For the text-containing cell, return its midpoint in [X, Y] coordinate format. 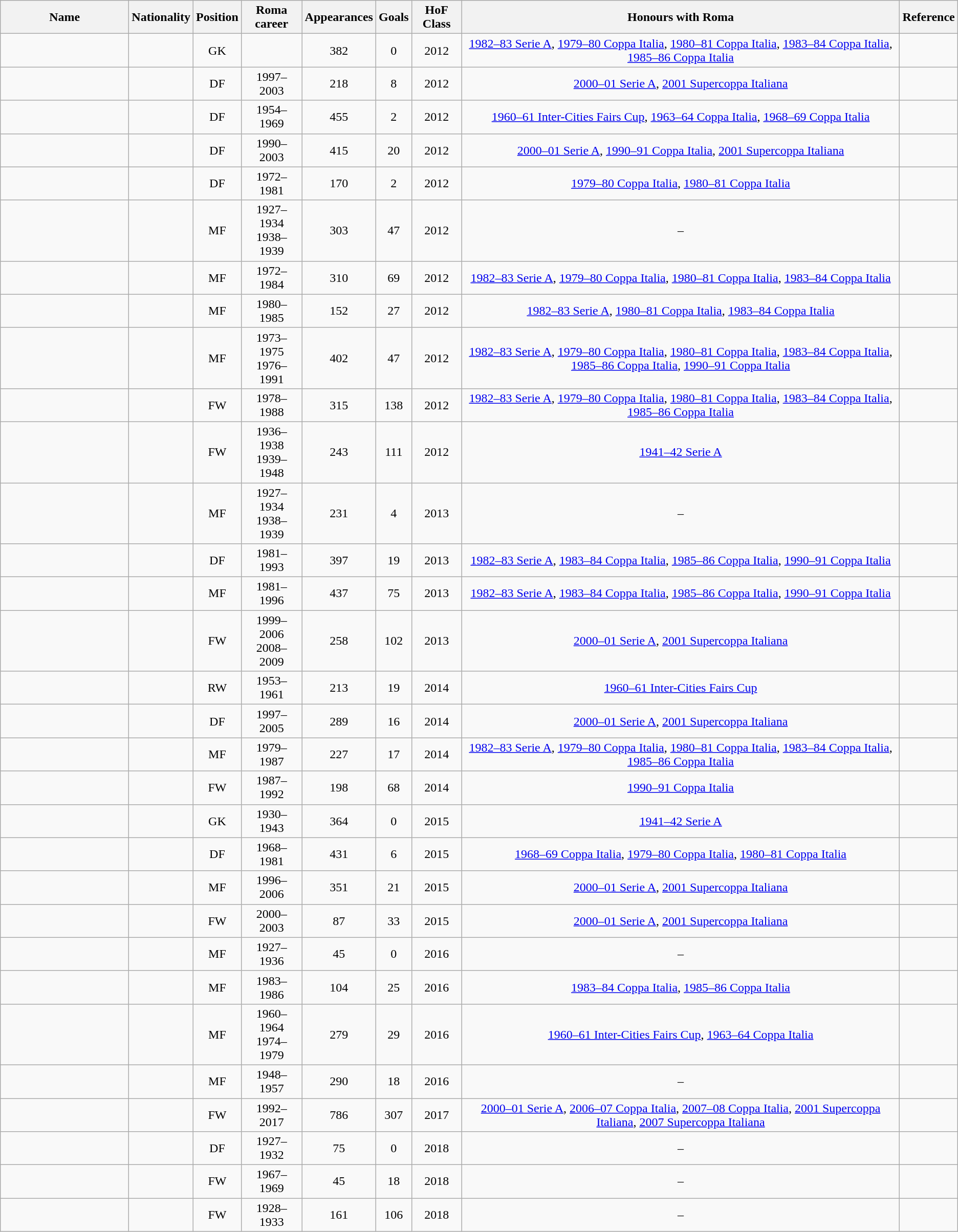
198 [339, 788]
1990–91 Coppa Italia [681, 788]
Nationality [161, 17]
8 [394, 84]
1953–1961 [271, 688]
HoF Class [437, 17]
152 [339, 311]
1936–19381939–1948 [271, 452]
2017 [437, 1114]
69 [394, 277]
1954–1969 [271, 117]
170 [339, 183]
1979–1987 [271, 754]
397 [339, 561]
290 [339, 1082]
20 [394, 150]
68 [394, 788]
218 [339, 84]
106 [394, 1215]
1999–20062008–2009 [271, 641]
1996–2006 [271, 887]
2000–01 Serie A, 1990–91 Coppa Italia, 2001 Supercoppa Italiana [681, 150]
Goals [394, 17]
161 [339, 1215]
16 [394, 721]
1990–2003 [271, 150]
87 [339, 921]
1972–1984 [271, 277]
1978–1988 [271, 405]
25 [394, 987]
1968–69 Coppa Italia, 1979–80 Coppa Italia, 1980–81 Coppa Italia [681, 854]
4 [394, 514]
213 [339, 688]
Honours with Roma [681, 17]
455 [339, 117]
33 [394, 921]
1982–83 Serie A, 1980–81 Coppa Italia, 1983–84 Coppa Italia [681, 311]
415 [339, 150]
Reference [928, 17]
1992–2017 [271, 1114]
1928–1933 [271, 1215]
1927–1932 [271, 1148]
315 [339, 405]
6 [394, 854]
437 [339, 593]
Appearances [339, 17]
351 [339, 887]
Name [64, 17]
303 [339, 230]
Position [217, 17]
1927–1936 [271, 954]
Roma career [271, 17]
104 [339, 987]
1997–2005 [271, 721]
402 [339, 358]
138 [394, 405]
1960–61 Inter-Cities Fairs Cup, 1963–64 Coppa Italia, 1968–69 Coppa Italia [681, 117]
307 [394, 1114]
310 [339, 277]
17 [394, 754]
RW [217, 688]
1980–1985 [271, 311]
1960–61 Inter-Cities Fairs Cup, 1963–64 Coppa Italia [681, 1035]
364 [339, 821]
1979–80 Coppa Italia, 1980–81 Coppa Italia [681, 183]
1981–1996 [271, 593]
1967–1969 [271, 1182]
1997–2003 [271, 84]
29 [394, 1035]
1930–1943 [271, 821]
1968–1981 [271, 854]
102 [394, 641]
289 [339, 721]
231 [339, 514]
431 [339, 854]
279 [339, 1035]
786 [339, 1114]
1983–84 Coppa Italia, 1985–86 Coppa Italia [681, 987]
1987–1992 [271, 788]
2000–01 Serie A, 2006–07 Coppa Italia, 2007–08 Coppa Italia, 2001 Supercoppa Italiana, 2007 Supercoppa Italiana [681, 1114]
27 [394, 311]
1948–1957 [271, 1082]
243 [339, 452]
1983–1986 [271, 987]
1960–61 Inter-Cities Fairs Cup [681, 688]
1982–83 Serie A, 1979–80 Coppa Italia, 1980–81 Coppa Italia, 1983–84 Coppa Italia, 1985–86 Coppa Italia, 1990–91 Coppa Italia [681, 358]
258 [339, 641]
1982–83 Serie A, 1979–80 Coppa Italia, 1980–81 Coppa Italia, 1983–84 Coppa Italia [681, 277]
111 [394, 452]
227 [339, 754]
1960–19641974–1979 [271, 1035]
2000–2003 [271, 921]
1981–1993 [271, 561]
1973–19751976–1991 [271, 358]
1972–1981 [271, 183]
21 [394, 887]
382 [339, 50]
